Capture the cell that displays the provided text and extract its [X, Y] central coordinate. 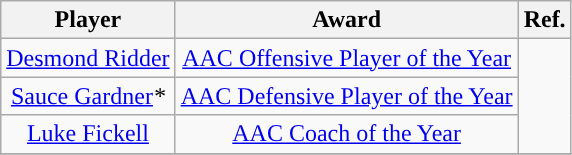
AAC Coach of the Year [346, 134]
Award [346, 20]
Desmond Ridder [88, 58]
AAC Offensive Player of the Year [346, 58]
AAC Defensive Player of the Year [346, 96]
Luke Fickell [88, 134]
Player [88, 20]
Sauce Gardner* [88, 96]
Ref. [544, 20]
